Identify which cell holds the provided text, then report its [x, y] central coordinate. 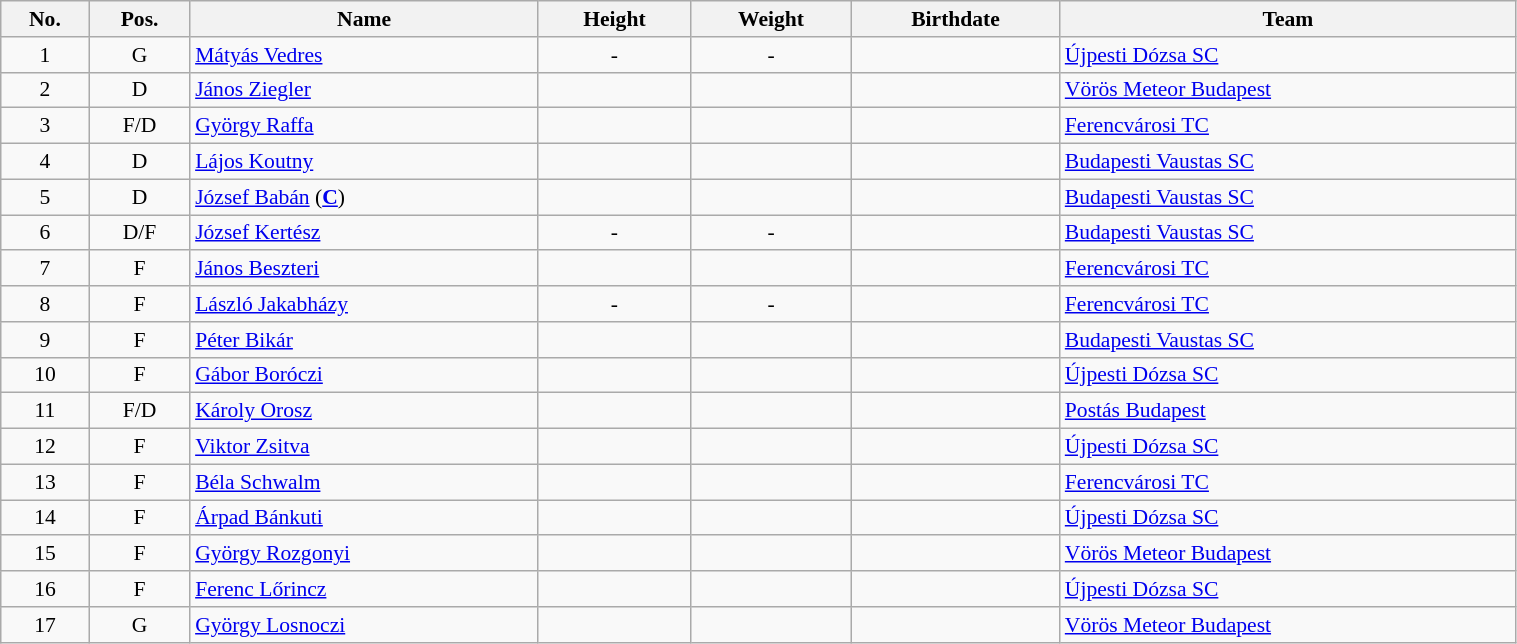
János Beszteri [364, 269]
7 [45, 269]
Károly Orosz [364, 411]
Postás Budapest [1288, 411]
15 [45, 554]
Gábor Boróczi [364, 375]
3 [45, 126]
József Babán (C) [364, 197]
12 [45, 447]
György Rozgonyi [364, 554]
11 [45, 411]
8 [45, 304]
16 [45, 589]
Mátyás Vedres [364, 55]
Weight [771, 19]
13 [45, 482]
János Ziegler [364, 90]
D/F [140, 233]
Lájos Koutny [364, 162]
Ferenc Lőrincz [364, 589]
1 [45, 55]
10 [45, 375]
No. [45, 19]
17 [45, 625]
Name [364, 19]
5 [45, 197]
György Losnoczi [364, 625]
2 [45, 90]
József Kertész [364, 233]
4 [45, 162]
Béla Schwalm [364, 482]
László Jakabházy [364, 304]
Birthdate [955, 19]
György Raffa [364, 126]
Viktor Zsitva [364, 447]
6 [45, 233]
Péter Bikár [364, 340]
9 [45, 340]
Team [1288, 19]
Pos. [140, 19]
Height [614, 19]
Árpad Bánkuti [364, 518]
14 [45, 518]
